Scan for the cell matching the given text and deliver its (x, y) coordinate at center. 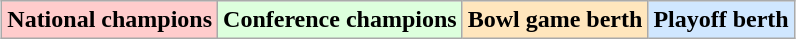
Bowl game berth (555, 20)
National champions (110, 20)
Conference champions (340, 20)
Playoff berth (721, 20)
